Capture the cell that displays the provided text and extract its [X, Y] central coordinate. 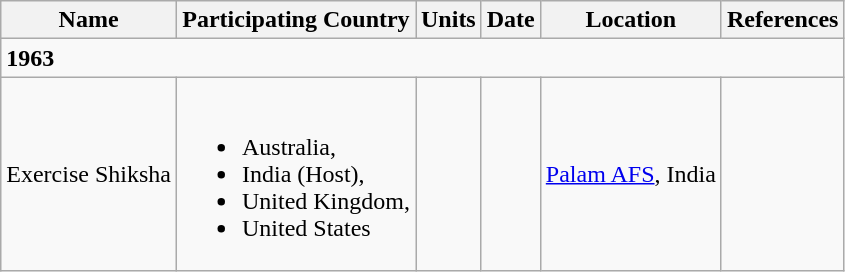
1963 [422, 58]
References [782, 20]
Location [630, 20]
Australia,India (Host),United Kingdom,United States [296, 174]
Date [510, 20]
Name [89, 20]
Palam AFS, India [630, 174]
Participating Country [296, 20]
Units [449, 20]
Exercise Shiksha [89, 174]
